Detect which cell encompasses the target text, then output its (x, y) center coordinate. 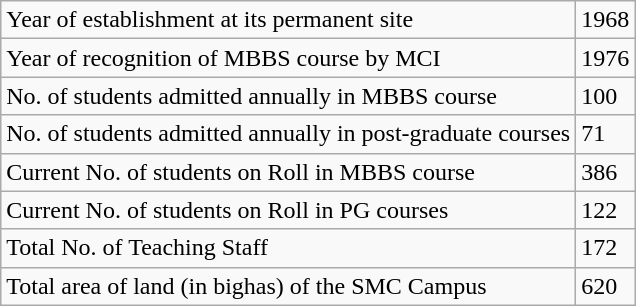
No. of students admitted annually in MBBS course (288, 96)
Current No. of students on Roll in PG courses (288, 210)
Current No. of students on Roll in MBBS course (288, 172)
100 (606, 96)
71 (606, 134)
Year of establishment at its permanent site (288, 20)
620 (606, 286)
122 (606, 210)
172 (606, 248)
386 (606, 172)
1968 (606, 20)
Total area of land (in bighas) of the SMC Campus (288, 286)
1976 (606, 58)
Total No. of Teaching Staff (288, 248)
No. of students admitted annually in post-graduate courses (288, 134)
Year of recognition of MBBS course by MCI (288, 58)
